Find where the given text appears and provide that cell's center as [X, Y] coordinate. 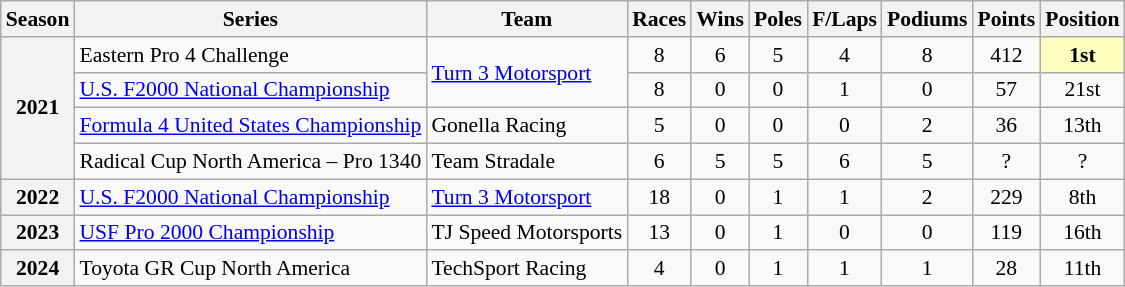
USF Pro 2000 Championship [250, 233]
1st [1082, 55]
Team Stradale [526, 162]
Toyota GR Cup North America [250, 269]
18 [659, 197]
Series [250, 19]
13th [1082, 126]
16th [1082, 233]
57 [1006, 90]
Points [1006, 19]
2024 [38, 269]
Position [1082, 19]
229 [1006, 197]
TJ Speed Motorsports [526, 233]
Team [526, 19]
Formula 4 United States Championship [250, 126]
412 [1006, 55]
Eastern Pro 4 Challenge [250, 55]
28 [1006, 269]
Podiums [928, 19]
21st [1082, 90]
Season [38, 19]
2021 [38, 108]
F/Laps [844, 19]
Poles [778, 19]
8th [1082, 197]
Races [659, 19]
2022 [38, 197]
Wins [720, 19]
2023 [38, 233]
TechSport Racing [526, 269]
36 [1006, 126]
Radical Cup North America – Pro 1340 [250, 162]
13 [659, 233]
11th [1082, 269]
119 [1006, 233]
Gonella Racing [526, 126]
